Determine the [x, y] coordinate at the center of the cell enclosing the given text.  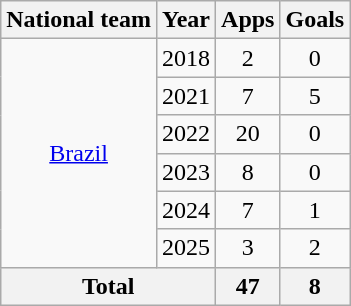
1 [315, 210]
2023 [186, 172]
2024 [186, 210]
5 [315, 96]
47 [248, 286]
2018 [186, 58]
2021 [186, 96]
Goals [315, 20]
Total [108, 286]
3 [248, 248]
2025 [186, 248]
2022 [186, 134]
20 [248, 134]
Year [186, 20]
National team [79, 20]
Brazil [79, 153]
Apps [248, 20]
